Determine the (X, Y) coordinate at the center of the cell enclosing the given text.  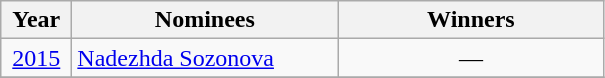
2015 (36, 58)
Winners (471, 20)
— (471, 58)
Year (36, 20)
Nominees (205, 20)
Nadezhda Sozonova (205, 58)
